Capture the cell that displays the provided text and extract its (X, Y) central coordinate. 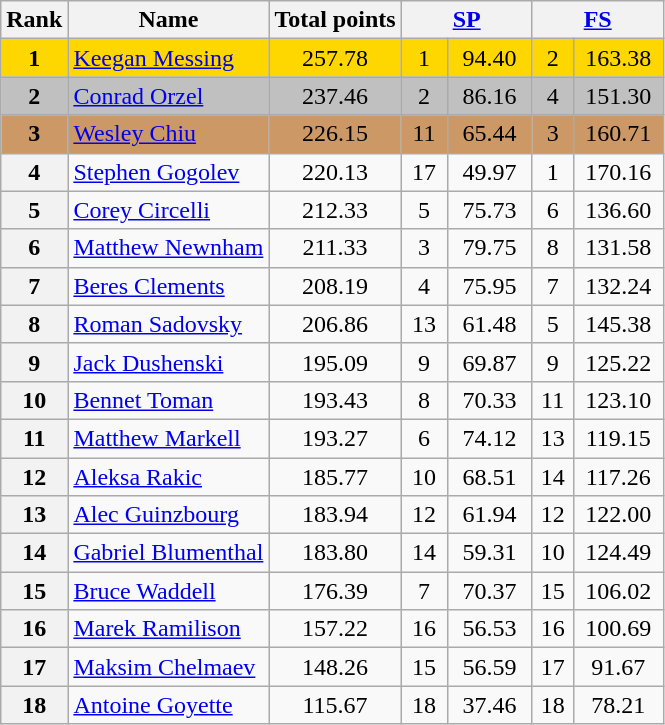
61.94 (490, 515)
78.21 (618, 705)
Jack Dushenski (168, 362)
226.15 (335, 134)
Matthew Newnham (168, 248)
56.59 (490, 667)
Conrad Orzel (168, 96)
106.02 (618, 591)
70.37 (490, 591)
61.48 (490, 324)
206.86 (335, 324)
Wesley Chiu (168, 134)
74.12 (490, 438)
193.27 (335, 438)
Beres Clements (168, 286)
Antoine Goyette (168, 705)
115.67 (335, 705)
257.78 (335, 58)
Roman Sadovsky (168, 324)
75.73 (490, 210)
117.26 (618, 477)
Aleksa Rakic (168, 477)
145.38 (618, 324)
Total points (335, 20)
151.30 (618, 96)
163.38 (618, 58)
131.58 (618, 248)
Matthew Markell (168, 438)
65.44 (490, 134)
193.43 (335, 400)
FS (598, 20)
Maksim Chelmaev (168, 667)
91.67 (618, 667)
SP (466, 20)
125.22 (618, 362)
148.26 (335, 667)
75.95 (490, 286)
79.75 (490, 248)
124.49 (618, 553)
123.10 (618, 400)
122.00 (618, 515)
185.77 (335, 477)
132.24 (618, 286)
Marek Ramilison (168, 629)
68.51 (490, 477)
183.94 (335, 515)
94.40 (490, 58)
212.33 (335, 210)
56.53 (490, 629)
195.09 (335, 362)
136.60 (618, 210)
157.22 (335, 629)
176.39 (335, 591)
Bruce Waddell (168, 591)
119.15 (618, 438)
170.16 (618, 172)
160.71 (618, 134)
Name (168, 20)
Keegan Messing (168, 58)
49.97 (490, 172)
220.13 (335, 172)
237.46 (335, 96)
59.31 (490, 553)
183.80 (335, 553)
208.19 (335, 286)
Alec Guinzbourg (168, 515)
100.69 (618, 629)
69.87 (490, 362)
37.46 (490, 705)
86.16 (490, 96)
Stephen Gogolev (168, 172)
Gabriel Blumenthal (168, 553)
Corey Circelli (168, 210)
211.33 (335, 248)
Rank (34, 20)
70.33 (490, 400)
Bennet Toman (168, 400)
